Extract the [X, Y] coordinate from the center of the cell holding the provided text.  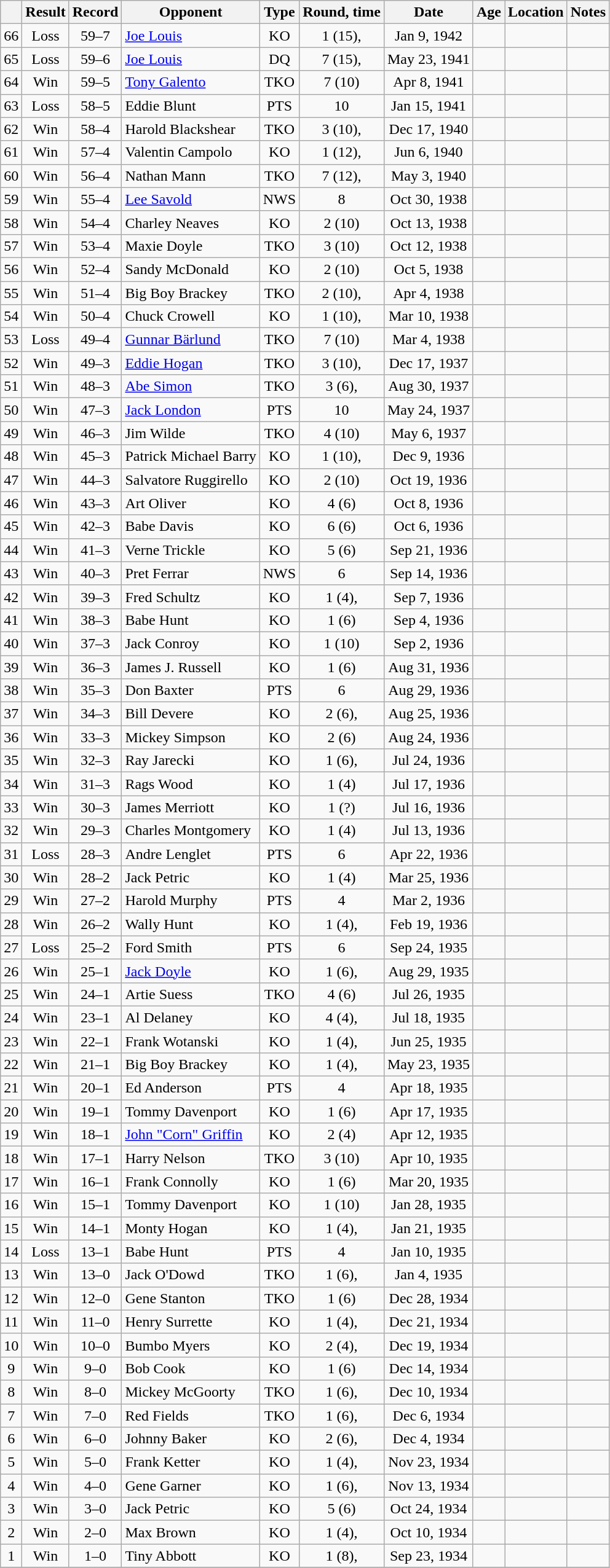
45–3 [95, 457]
41 [11, 620]
Jack Doyle [191, 971]
2 (4), [342, 1345]
13 [11, 1275]
Frank Wotanski [191, 1041]
Sandy McDonald [191, 269]
Age [488, 12]
28–2 [95, 877]
54 [11, 316]
Apr 12, 1935 [428, 1135]
Charles Montgomery [191, 831]
Harold Blackshear [191, 129]
50–4 [95, 316]
Jan 28, 1935 [428, 1205]
Sep 2, 1936 [428, 643]
65 [11, 59]
2 (4) [342, 1135]
Aug 29, 1936 [428, 691]
13–1 [95, 1252]
44 [11, 550]
Mar 25, 1936 [428, 877]
4–0 [95, 1486]
22–1 [95, 1041]
Bill Devere [191, 714]
Red Fields [191, 1415]
Ed Anderson [191, 1088]
21–1 [95, 1065]
34–3 [95, 714]
5–0 [95, 1462]
Type [279, 12]
26–2 [95, 924]
53–4 [95, 246]
40–3 [95, 573]
9 [11, 1368]
Dec 19, 1934 [428, 1345]
Jul 16, 1936 [428, 807]
Sep 4, 1936 [428, 620]
Oct 8, 1936 [428, 503]
DQ [279, 59]
15–1 [95, 1205]
Date [428, 12]
24–1 [95, 994]
Al Delaney [191, 1017]
Nov 23, 1934 [428, 1462]
30–3 [95, 807]
22 [11, 1065]
7 (12), [342, 176]
Mar 2, 1936 [428, 901]
52–4 [95, 269]
Opponent [191, 12]
Jan 9, 1942 [428, 36]
10–0 [95, 1345]
Oct 19, 1936 [428, 480]
29–3 [95, 831]
Jun 25, 1935 [428, 1041]
Mar 10, 1938 [428, 316]
16 [11, 1205]
38–3 [95, 620]
Frank Ketter [191, 1462]
1 (?) [342, 807]
17 [11, 1182]
Tony Galento [191, 82]
Harry Nelson [191, 1158]
Aug 31, 1936 [428, 667]
Oct 13, 1938 [428, 222]
Patrick Michael Barry [191, 457]
Dec 6, 1934 [428, 1415]
37–3 [95, 643]
14–1 [95, 1228]
30 [11, 877]
Apr 22, 1936 [428, 854]
31 [11, 854]
Aug 24, 1936 [428, 737]
Jim Wilde [191, 433]
Jan 21, 1935 [428, 1228]
46–3 [95, 433]
52 [11, 363]
Apr 17, 1935 [428, 1111]
Oct 10, 1934 [428, 1532]
Ford Smith [191, 947]
Andre Lenglet [191, 854]
2 (10), [342, 293]
Lee Savold [191, 199]
58–4 [95, 129]
24 [11, 1017]
41–3 [95, 550]
Valentin Campolo [191, 152]
Record [95, 12]
66 [11, 36]
43 [11, 573]
Mar 20, 1935 [428, 1182]
58–5 [95, 106]
Eddie Blunt [191, 106]
33 [11, 807]
Eddie Hogan [191, 363]
2 [11, 1532]
Ray Jarecki [191, 761]
Frank Connolly [191, 1182]
37 [11, 714]
39–3 [95, 597]
64 [11, 82]
51–4 [95, 293]
8–0 [95, 1392]
14 [11, 1252]
61 [11, 152]
4 (10) [342, 433]
Round, time [342, 12]
48 [11, 457]
31–3 [95, 784]
1 (15), [342, 36]
Rags Wood [191, 784]
May 6, 1937 [428, 433]
58 [11, 222]
62 [11, 129]
Oct 5, 1938 [428, 269]
43–3 [95, 503]
Don Baxter [191, 691]
63 [11, 106]
7 (15), [342, 59]
Fred Schultz [191, 597]
13–0 [95, 1275]
55 [11, 293]
Gene Garner [191, 1486]
57 [11, 246]
48–3 [95, 386]
2 (6) [342, 737]
3–0 [95, 1509]
59–6 [95, 59]
2–0 [95, 1532]
Aug 29, 1935 [428, 971]
Babe Davis [191, 527]
Charley Neaves [191, 222]
53 [11, 340]
Tiny Abbott [191, 1556]
Mar 4, 1938 [428, 340]
Jun 6, 1940 [428, 152]
Sep 24, 1935 [428, 947]
May 3, 1940 [428, 176]
19–1 [95, 1111]
55–4 [95, 199]
59–7 [95, 36]
May 23, 1935 [428, 1065]
May 24, 1937 [428, 410]
1 [11, 1556]
36–3 [95, 667]
42–3 [95, 527]
20 [11, 1111]
Dec 17, 1937 [428, 363]
20–1 [95, 1088]
Dec 28, 1934 [428, 1298]
Apr 8, 1941 [428, 82]
Dec 21, 1934 [428, 1322]
Jan 15, 1941 [428, 106]
6 (6) [342, 527]
Dec 10, 1934 [428, 1392]
7–0 [95, 1415]
29 [11, 901]
15 [11, 1228]
Nathan Mann [191, 176]
25 [11, 994]
Jul 18, 1935 [428, 1017]
Pret Ferrar [191, 573]
1 (8), [342, 1556]
35 [11, 761]
56 [11, 269]
3 [11, 1509]
Monty Hogan [191, 1228]
44–3 [95, 480]
Mickey Simpson [191, 737]
18–1 [95, 1135]
Chuck Crowell [191, 316]
Notes [588, 12]
Dec 17, 1940 [428, 129]
Oct 24, 1934 [428, 1509]
35–3 [95, 691]
49–4 [95, 340]
6–0 [95, 1439]
Mickey McGoorty [191, 1392]
49 [11, 433]
7 [11, 1415]
1 (12), [342, 152]
Artie Suess [191, 994]
11 [11, 1322]
James Merriott [191, 807]
59 [11, 199]
James J. Russell [191, 667]
Salvatore Ruggirello [191, 480]
John "Corn" Griffin [191, 1135]
Sep 7, 1936 [428, 597]
23–1 [95, 1017]
Location [536, 12]
51 [11, 386]
19 [11, 1135]
Nov 13, 1934 [428, 1486]
38 [11, 691]
27–2 [95, 901]
47 [11, 480]
Harold Murphy [191, 901]
Jack O'Dowd [191, 1275]
Sep 23, 1934 [428, 1556]
Result [46, 12]
59–5 [95, 82]
Jack London [191, 410]
34 [11, 784]
26 [11, 971]
Jul 17, 1936 [428, 784]
11–0 [95, 1322]
4 (4), [342, 1017]
27 [11, 947]
Gene Stanton [191, 1298]
49–3 [95, 363]
Sep 14, 1936 [428, 573]
Jul 13, 1936 [428, 831]
Jul 24, 1936 [428, 761]
18 [11, 1158]
Max Brown [191, 1532]
May 23, 1941 [428, 59]
54–4 [95, 222]
Jul 26, 1935 [428, 994]
40 [11, 643]
16–1 [95, 1182]
33–3 [95, 737]
57–4 [95, 152]
9–0 [95, 1368]
3 (6), [342, 386]
Henry Surrette [191, 1322]
Apr 10, 1935 [428, 1158]
Oct 12, 1938 [428, 246]
23 [11, 1041]
Aug 25, 1936 [428, 714]
17–1 [95, 1158]
Apr 18, 1935 [428, 1088]
Sep 21, 1936 [428, 550]
5 [11, 1462]
46 [11, 503]
Dec 9, 1936 [428, 457]
Verne Trickle [191, 550]
Wally Hunt [191, 924]
Bob Cook [191, 1368]
42 [11, 597]
56–4 [95, 176]
36 [11, 737]
Jan 4, 1935 [428, 1275]
47–3 [95, 410]
60 [11, 176]
12 [11, 1298]
Dec 14, 1934 [428, 1368]
1–0 [95, 1556]
32–3 [95, 761]
21 [11, 1088]
Dec 4, 1934 [428, 1439]
Jack Conroy [191, 643]
25–2 [95, 947]
Aug 30, 1937 [428, 386]
Feb 19, 1936 [428, 924]
Art Oliver [191, 503]
50 [11, 410]
Jan 10, 1935 [428, 1252]
Apr 4, 1938 [428, 293]
Gunnar Bärlund [191, 340]
Johnny Baker [191, 1439]
28 [11, 924]
28–3 [95, 854]
39 [11, 667]
12–0 [95, 1298]
Oct 6, 1936 [428, 527]
Abe Simon [191, 386]
Maxie Doyle [191, 246]
45 [11, 527]
32 [11, 831]
25–1 [95, 971]
Bumbo Myers [191, 1345]
Oct 30, 1938 [428, 199]
